Pinpoint the cell where the given text exists, returning its [X, Y] midpoint coordinate. 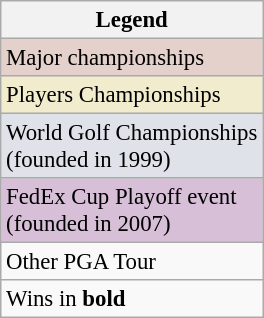
Other PGA Tour [132, 262]
Legend [132, 20]
Players Championships [132, 95]
Major championships [132, 58]
Wins in bold [132, 299]
FedEx Cup Playoff event(founded in 2007) [132, 210]
World Golf Championships(founded in 1999) [132, 146]
